From the cell containing the given text, extract its center point as (x, y) coordinate. 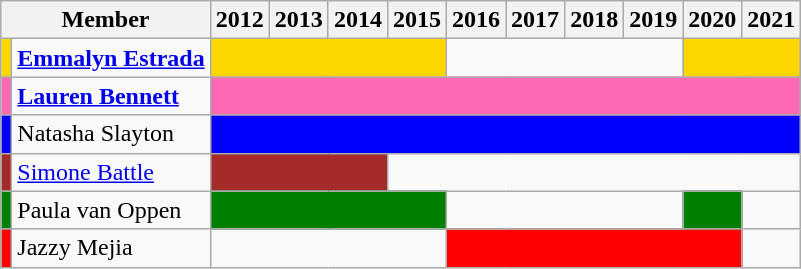
Simone Battle (111, 172)
2012 (240, 20)
Jazzy Mejia (111, 248)
2014 (358, 20)
2021 (772, 20)
2015 (416, 20)
2016 (476, 20)
Paula van Oppen (111, 210)
2017 (536, 20)
Natasha Slayton (111, 134)
2018 (594, 20)
Member (106, 20)
2013 (298, 20)
2020 (712, 20)
Emmalyn Estrada (111, 58)
Lauren Bennett (111, 96)
2019 (654, 20)
